Detect which cell encompasses the target text, then output its [x, y] center coordinate. 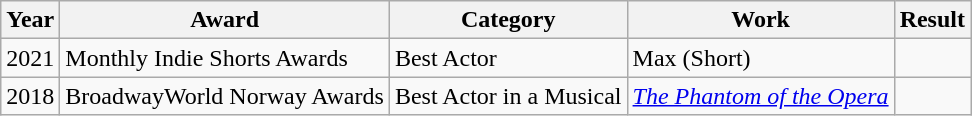
2021 [30, 58]
Monthly Indie Shorts Awards [225, 58]
Result [932, 20]
Best Actor [508, 58]
Category [508, 20]
Best Actor in a Musical [508, 96]
Work [760, 20]
BroadwayWorld Norway Awards [225, 96]
The Phantom of the Opera [760, 96]
Max (Short) [760, 58]
2018 [30, 96]
Award [225, 20]
Year [30, 20]
